Determine the [X, Y] coordinate at the center of the cell enclosing the given text.  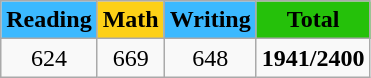
648 [210, 58]
Total [313, 20]
1941/2400 [313, 58]
Writing [210, 20]
669 [130, 58]
624 [49, 58]
Math [130, 20]
Reading [49, 20]
